Capture the cell that displays the provided text and extract its [X, Y] central coordinate. 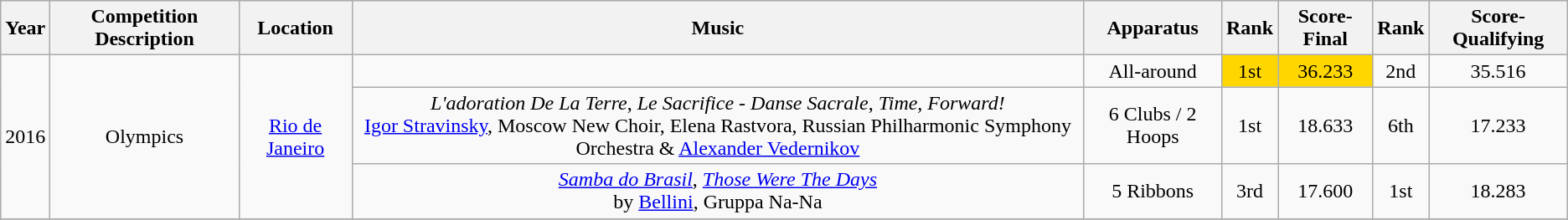
2016 [25, 137]
Samba do Brasil, Those Were The Days by Bellini, Gruppa Na-Na [718, 191]
18.283 [1498, 191]
Competition Description [144, 28]
3rd [1250, 191]
Year [25, 28]
All-around [1153, 71]
Rio de Janeiro [295, 137]
Apparatus [1153, 28]
18.633 [1325, 125]
5 Ribbons [1153, 191]
35.516 [1498, 71]
2nd [1400, 71]
Location [295, 28]
17.233 [1498, 125]
Music [718, 28]
6th [1400, 125]
Olympics [144, 137]
17.600 [1325, 191]
36.233 [1325, 71]
Score-Qualifying [1498, 28]
6 Clubs / 2 Hoops [1153, 125]
Score-Final [1325, 28]
